Identify which cell holds the provided text, then report its [x, y] central coordinate. 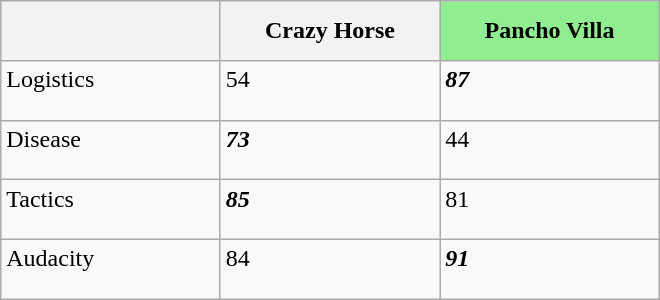
87 [550, 90]
Disease [110, 150]
Pancho Villa [550, 31]
73 [330, 150]
91 [550, 270]
44 [550, 150]
Audacity [110, 270]
81 [550, 210]
Logistics [110, 90]
54 [330, 90]
Tactics [110, 210]
84 [330, 270]
Crazy Horse [330, 31]
85 [330, 210]
